Locate the cell with the specified text and output its [x, y] center coordinate. 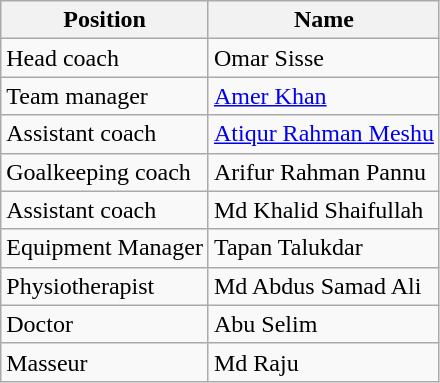
Goalkeeping coach [105, 172]
Team manager [105, 96]
Physiotherapist [105, 286]
Omar Sisse [324, 58]
Amer Khan [324, 96]
Name [324, 20]
Arifur Rahman Pannu [324, 172]
Md Raju [324, 362]
Tapan Talukdar [324, 248]
Position [105, 20]
Abu Selim [324, 324]
Doctor [105, 324]
Md Khalid Shaifullah [324, 210]
Atiqur Rahman Meshu [324, 134]
Head coach [105, 58]
Masseur [105, 362]
Md Abdus Samad Ali [324, 286]
Equipment Manager [105, 248]
